Find where the given text appears and provide that cell's center as (X, Y) coordinate. 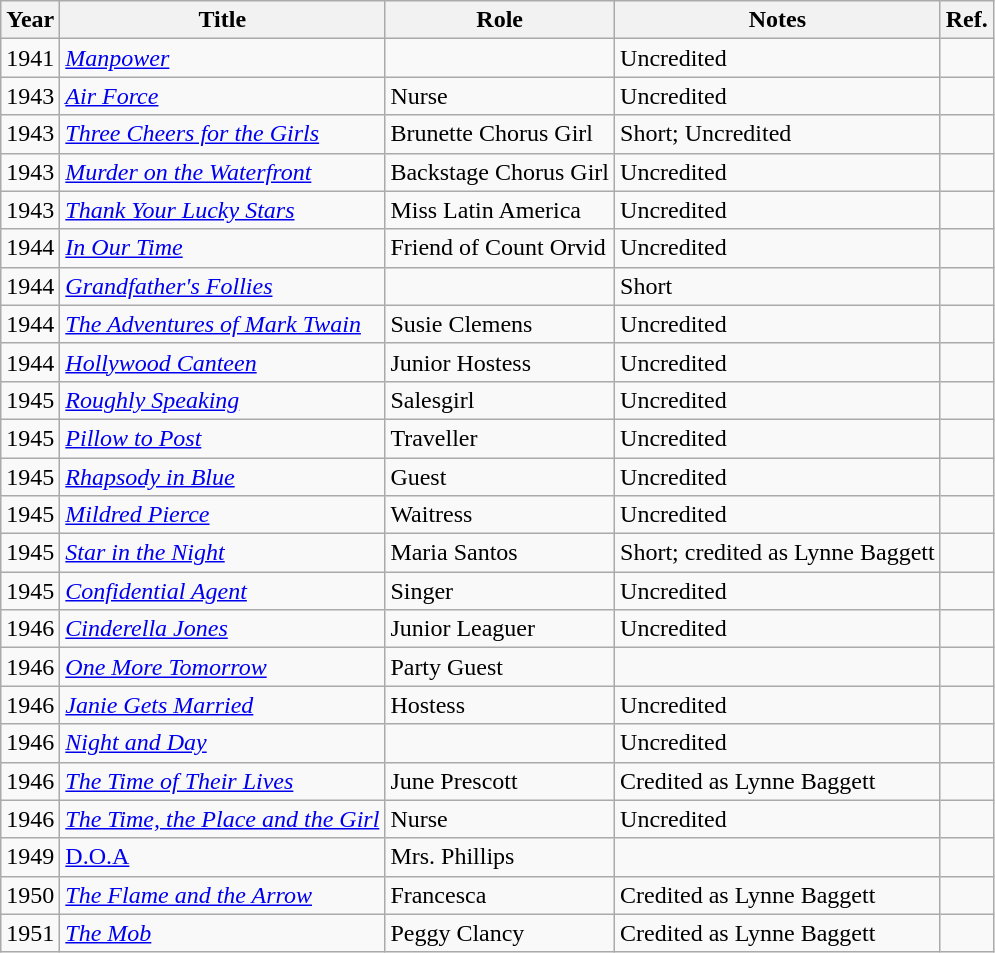
Mrs. Phillips (500, 857)
Roughly Speaking (222, 400)
Junior Hostess (500, 362)
Notes (778, 20)
Title (222, 20)
Miss Latin America (500, 210)
Ref. (966, 20)
1950 (30, 895)
The Time, the Place and the Girl (222, 819)
Hollywood Canteen (222, 362)
1949 (30, 857)
Air Force (222, 96)
1951 (30, 933)
Short; Uncredited (778, 134)
Rhapsody in Blue (222, 477)
The Time of Their Lives (222, 781)
Night and Day (222, 743)
Salesgirl (500, 400)
Three Cheers for the Girls (222, 134)
Cinderella Jones (222, 629)
Short; credited as Lynne Baggett (778, 553)
Short (778, 286)
One More Tomorrow (222, 667)
Waitress (500, 515)
D.O.A (222, 857)
Janie Gets Married (222, 705)
Brunette Chorus Girl (500, 134)
Singer (500, 591)
June Prescott (500, 781)
Maria Santos (500, 553)
Peggy Clancy (500, 933)
Pillow to Post (222, 438)
Traveller (500, 438)
In Our Time (222, 248)
1941 (30, 58)
The Mob (222, 933)
Susie Clemens (500, 324)
Role (500, 20)
Junior Leaguer (500, 629)
Guest (500, 477)
Party Guest (500, 667)
Friend of Count Orvid (500, 248)
The Flame and the Arrow (222, 895)
Thank Your Lucky Stars (222, 210)
Mildred Pierce (222, 515)
Star in the Night (222, 553)
Confidential Agent (222, 591)
The Adventures of Mark Twain (222, 324)
Year (30, 20)
Francesca (500, 895)
Murder on the Waterfront (222, 172)
Grandfather's Follies (222, 286)
Backstage Chorus Girl (500, 172)
Hostess (500, 705)
Manpower (222, 58)
